Determine the [X, Y] coordinate at the center of the cell enclosing the given text.  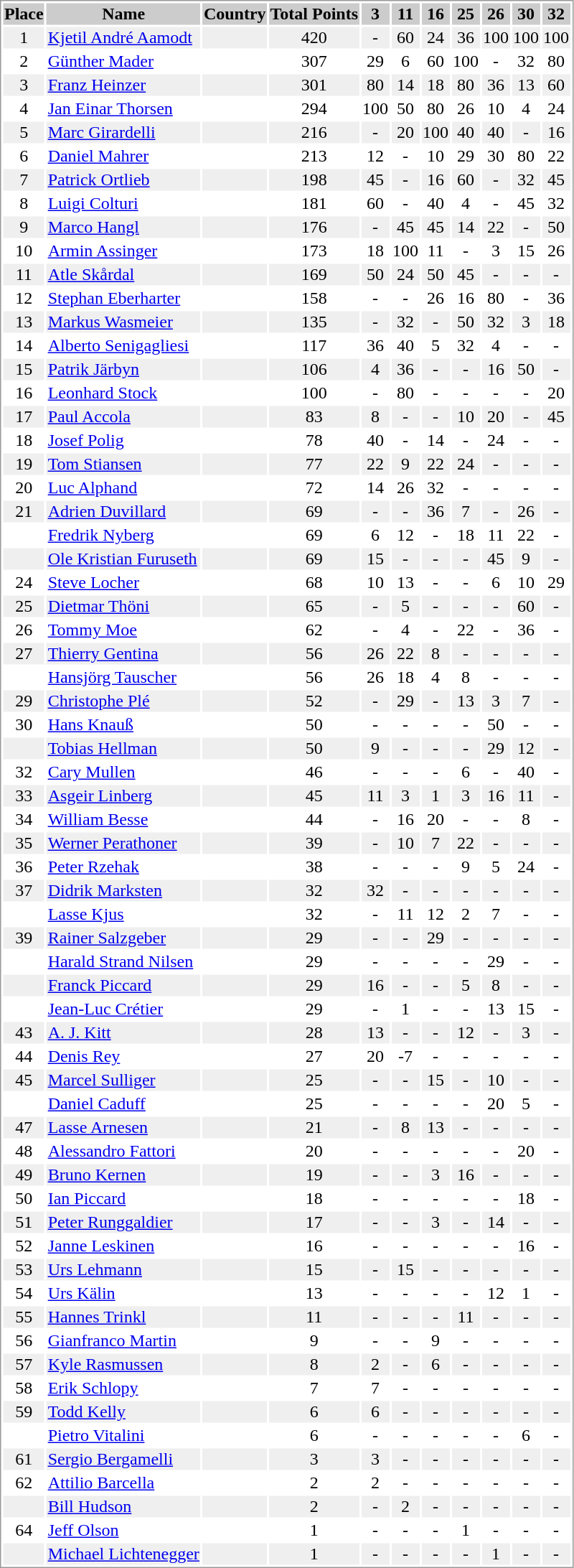
Alberto Senigagliesi [123, 345]
Urs Lehmann [123, 1270]
Bill Hudson [123, 1507]
Lasse Arnesen [123, 1128]
Hansjörg Tauscher [123, 677]
57 [24, 1365]
Ole Kristian Furuseth [123, 559]
Peter Rzehak [123, 867]
Jeff Olson [123, 1530]
420 [314, 38]
A. J. Kitt [123, 1033]
43 [24, 1033]
Luc Alphand [123, 487]
Todd Kelly [123, 1412]
Didrik Marksten [123, 891]
58 [24, 1388]
35 [24, 844]
213 [314, 156]
Hannes Trinkl [123, 1317]
Asgeir Linberg [123, 796]
48 [24, 1151]
176 [314, 228]
Kyle Rasmussen [123, 1365]
51 [24, 1223]
47 [24, 1128]
Hans Knauß [123, 724]
61 [24, 1460]
Ian Piccard [123, 1198]
54 [24, 1293]
Josef Polig [123, 440]
78 [314, 440]
158 [314, 298]
Luigi Colturi [123, 203]
Bruno Kernen [123, 1175]
Harald Strand Nilsen [123, 961]
46 [314, 772]
-7 [406, 1056]
28 [314, 1033]
216 [314, 133]
37 [24, 891]
38 [314, 867]
Country [235, 14]
Place [24, 14]
Attilio Barcella [123, 1483]
Gianfranco Martin [123, 1340]
Marcel Sulliger [123, 1081]
Dietmar Thöni [123, 607]
55 [24, 1317]
53 [24, 1270]
77 [314, 465]
Urs Kälin [123, 1293]
294 [314, 108]
Günther Mader [123, 61]
Werner Perathoner [123, 844]
Fredrik Nyberg [123, 535]
Cary Mullen [123, 772]
Armin Assinger [123, 251]
Paul Accola [123, 417]
Janne Leskinen [123, 1246]
301 [314, 85]
Sergio Bergamelli [123, 1460]
Stephan Eberharter [123, 298]
106 [314, 370]
Thierry Gentina [123, 654]
Atle Skårdal [123, 275]
Alessandro Fattori [123, 1151]
Erik Schlopy [123, 1388]
Rainer Salzgeber [123, 938]
Tobias Hellman [123, 749]
Kjetil André Aamodt [123, 38]
Leonhard Stock [123, 393]
Lasse Kjus [123, 914]
Markus Wasmeier [123, 322]
Daniel Caduff [123, 1103]
65 [314, 607]
Peter Runggaldier [123, 1223]
Jan Einar Thorsen [123, 108]
Pietro Vitalini [123, 1435]
307 [314, 61]
72 [314, 487]
64 [24, 1530]
83 [314, 417]
Patrick Ortlieb [123, 180]
33 [24, 796]
Marco Hangl [123, 228]
Total Points [314, 14]
Daniel Mahrer [123, 156]
Patrik Järbyn [123, 370]
Adrien Duvillard [123, 512]
Jean-Luc Crétier [123, 1009]
Name [123, 14]
Franck Piccard [123, 986]
Franz Heinzer [123, 85]
198 [314, 180]
Marc Girardelli [123, 133]
34 [24, 819]
68 [314, 582]
135 [314, 322]
181 [314, 203]
Michael Lichtenegger [123, 1554]
William Besse [123, 819]
173 [314, 251]
Denis Rey [123, 1056]
59 [24, 1412]
169 [314, 275]
Tommy Moe [123, 630]
Tom Stiansen [123, 465]
117 [314, 345]
49 [24, 1175]
Steve Locher [123, 582]
Christophe Plé [123, 701]
